Return the (X, Y) coordinate for the center point of the cell that contains the specified text.  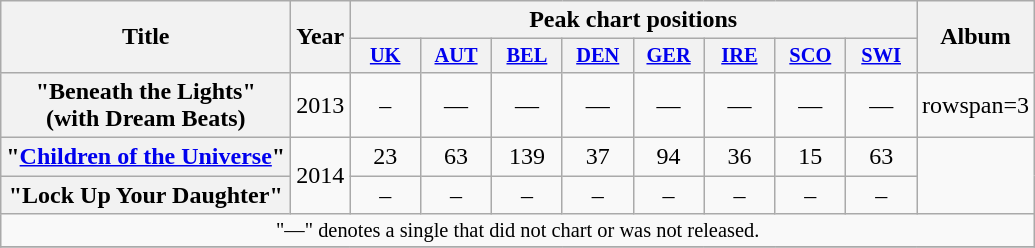
GER (668, 56)
Year (320, 37)
23 (386, 157)
"Lock Up Your Daughter" (146, 195)
94 (668, 157)
36 (740, 157)
2013 (320, 104)
SCO (810, 56)
UK (386, 56)
IRE (740, 56)
15 (810, 157)
"Children of the Universe" (146, 157)
SWI (882, 56)
2014 (320, 176)
AUT (456, 56)
Album (976, 37)
Peak chart positions (634, 20)
"—" denotes a single that did not chart or was not released. (518, 231)
Title (146, 37)
rowspan=3 (976, 104)
"Beneath the Lights"(with Dream Beats) (146, 104)
37 (598, 157)
DEN (598, 56)
BEL (526, 56)
139 (526, 157)
